Output the (x, y) coordinate of the center of the cell containing the given text.  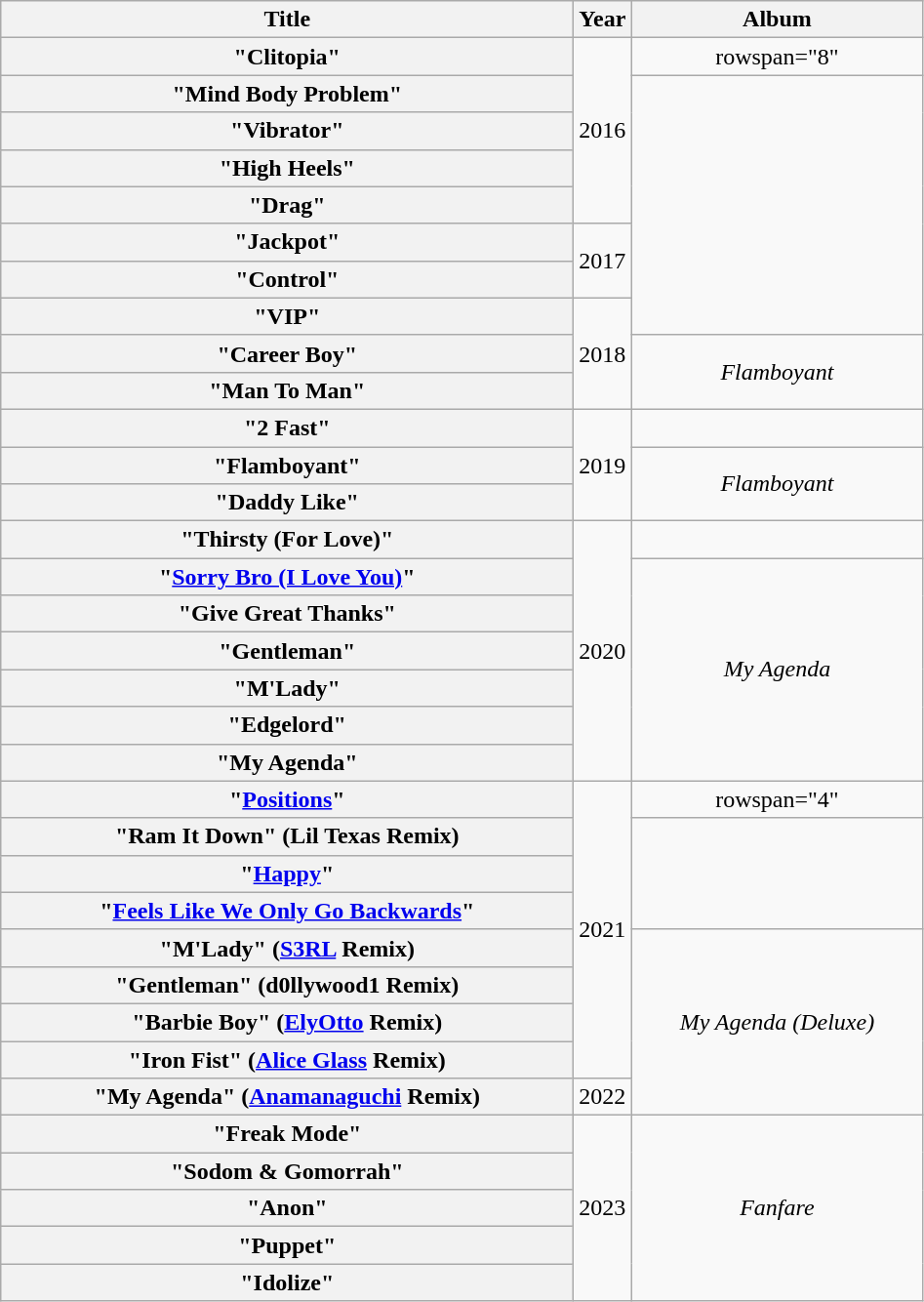
"My Agenda" (287, 762)
"Edgelord" (287, 725)
"Vibrator" (287, 131)
2020 (603, 651)
Year (603, 20)
rowspan="4" (777, 799)
"Freak Mode" (287, 1134)
"Iron Fist" (Alice Glass Remix) (287, 1059)
"Drag" (287, 205)
"Happy" (287, 874)
Fanfare (777, 1208)
"Positions" (287, 799)
Title (287, 20)
"Sodom & Gomorrah" (287, 1171)
2023 (603, 1208)
"Mind Body Problem" (287, 94)
"2 Fast" (287, 427)
"Jackpot" (287, 242)
"My Agenda" (Anamanaguchi Remix) (287, 1097)
rowspan="8" (777, 57)
"Ram It Down" (Lil Texas Remix) (287, 836)
"M'Lady" (S3RL Remix) (287, 948)
My Agenda (777, 670)
"Give Great Thanks" (287, 614)
"Daddy Like" (287, 503)
"Thirsty (For Love)" (287, 540)
"Feels Like We Only Go Backwards" (287, 911)
"Puppet" (287, 1245)
2021 (603, 929)
"Clitopia" (287, 57)
"Barbie Boy" (ElyOtto Remix) (287, 1022)
"Sorry Bro (I Love You)" (287, 577)
"High Heels" (287, 168)
"M'Lady" (287, 688)
"VIP" (287, 316)
"Career Boy" (287, 353)
"Anon" (287, 1208)
2022 (603, 1097)
"Gentleman" (d0llywood1 Remix) (287, 985)
Album (777, 20)
"Flamboyant" (287, 466)
"Gentleman" (287, 651)
2016 (603, 131)
2019 (603, 465)
2017 (603, 261)
2018 (603, 353)
"Man To Man" (287, 390)
My Agenda (Deluxe) (777, 1022)
"Control" (287, 279)
"Idolize" (287, 1282)
